Capture the cell that displays the provided text and extract its [X, Y] central coordinate. 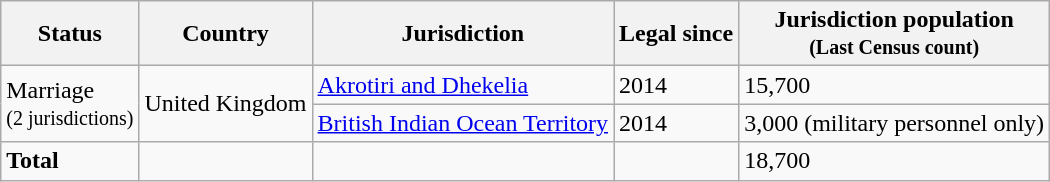
15,700 [894, 85]
British Indian Ocean Territory [463, 123]
Legal since [676, 34]
18,700 [894, 161]
Total [70, 161]
Status [70, 34]
Jurisdiction [463, 34]
Jurisdiction population(Last Census count) [894, 34]
Marriage(2 jurisdictions) [70, 104]
Country [226, 34]
3,000 (military personnel only) [894, 123]
Akrotiri and Dhekelia [463, 85]
United Kingdom [226, 104]
